Return [x, y] of the center of cell containing provided text 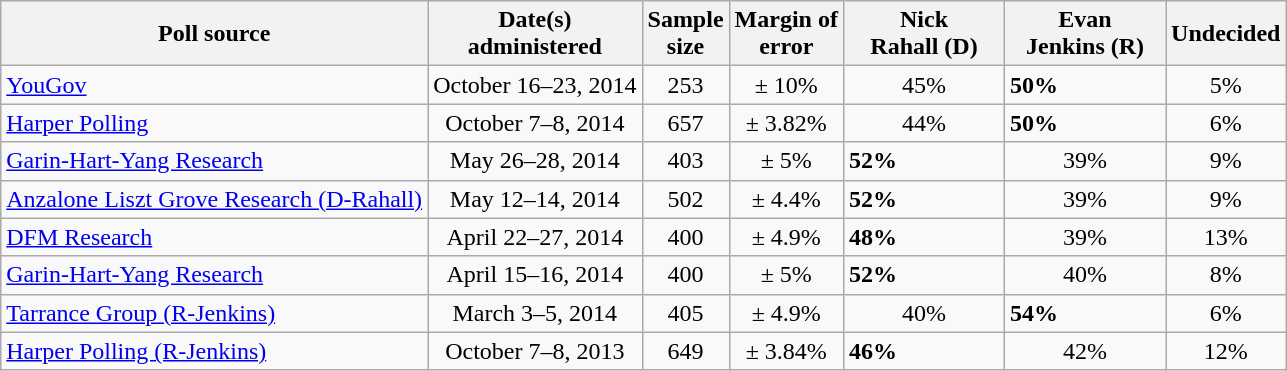
12% [1226, 351]
Samplesize [686, 34]
Poll source [214, 34]
April 22–27, 2014 [535, 237]
October 7–8, 2014 [535, 123]
8% [1226, 275]
April 15–16, 2014 [535, 275]
YouGov [214, 85]
May 26–28, 2014 [535, 161]
54% [1086, 313]
NickRahall (D) [924, 34]
48% [924, 237]
October 7–8, 2013 [535, 351]
502 [686, 199]
March 3–5, 2014 [535, 313]
44% [924, 123]
Margin oferror [786, 34]
October 16–23, 2014 [535, 85]
± 10% [786, 85]
EvanJenkins (R) [1086, 34]
657 [686, 123]
Tarrance Group (R-Jenkins) [214, 313]
253 [686, 85]
DFM Research [214, 237]
13% [1226, 237]
Harper Polling [214, 123]
May 12–14, 2014 [535, 199]
Date(s)administered [535, 34]
403 [686, 161]
± 3.82% [786, 123]
42% [1086, 351]
Harper Polling (R-Jenkins) [214, 351]
46% [924, 351]
Anzalone Liszt Grove Research (D-Rahall) [214, 199]
5% [1226, 85]
± 3.84% [786, 351]
45% [924, 85]
Undecided [1226, 34]
405 [686, 313]
± 4.4% [786, 199]
649 [686, 351]
